Capture the cell that displays the provided text and extract its [X, Y] central coordinate. 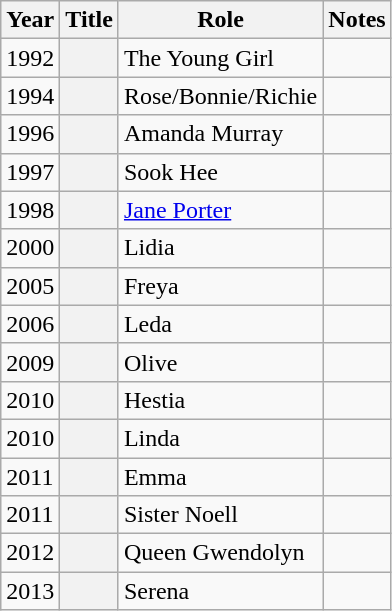
Hestia [220, 400]
Freya [220, 286]
Emma [220, 477]
Jane Porter [220, 210]
1997 [30, 172]
1996 [30, 134]
Lidia [220, 248]
Linda [220, 438]
Queen Gwendolyn [220, 553]
The Young Girl [220, 58]
2013 [30, 591]
Olive [220, 362]
2005 [30, 286]
2000 [30, 248]
2012 [30, 553]
Rose/Bonnie/Richie [220, 96]
2009 [30, 362]
Sook Hee [220, 172]
Sister Noell [220, 515]
1994 [30, 96]
1992 [30, 58]
Serena [220, 591]
Year [30, 20]
Title [90, 20]
Role [220, 20]
2006 [30, 324]
1998 [30, 210]
Notes [357, 20]
Amanda Murray [220, 134]
Leda [220, 324]
